Locate the cell with the specified text and output its (X, Y) center coordinate. 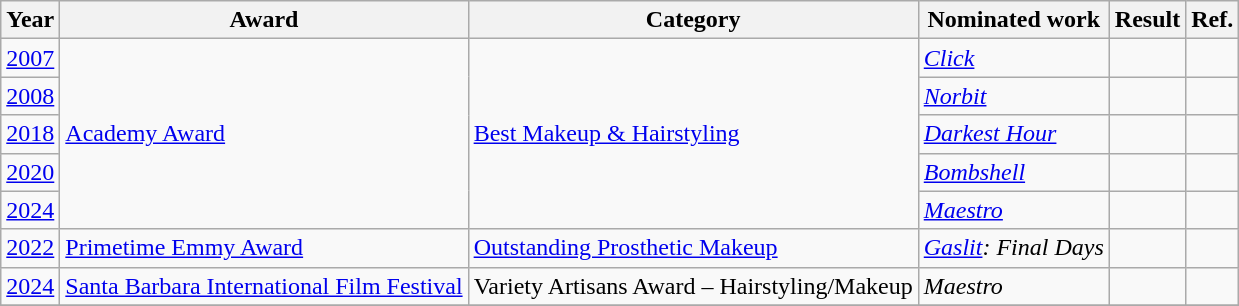
Year (30, 20)
2008 (30, 96)
Academy Award (264, 134)
Category (693, 20)
Primetime Emmy Award (264, 248)
Santa Barbara International Film Festival (264, 286)
Darkest Hour (1014, 134)
Norbit (1014, 96)
2007 (30, 58)
Click (1014, 58)
Bombshell (1014, 172)
Best Makeup & Hairstyling (693, 134)
Outstanding Prosthetic Makeup (693, 248)
2022 (30, 248)
2018 (30, 134)
Nominated work (1014, 20)
Award (264, 20)
Ref. (1212, 20)
Result (1147, 20)
2020 (30, 172)
Gaslit: Final Days (1014, 248)
Variety Artisans Award – Hairstyling/Makeup (693, 286)
